Detect which cell encompasses the target text, then output its (X, Y) center coordinate. 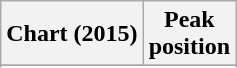
Peak position (189, 34)
Chart (2015) (72, 34)
